Find where the given text appears and provide that cell's center as (x, y) coordinate. 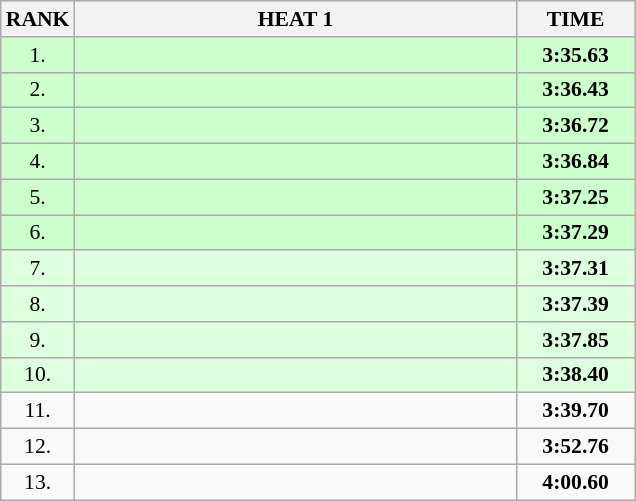
3:35.63 (576, 55)
3:36.72 (576, 126)
7. (38, 269)
TIME (576, 19)
3:37.29 (576, 233)
RANK (38, 19)
12. (38, 447)
6. (38, 233)
3:38.40 (576, 375)
1. (38, 55)
13. (38, 482)
HEAT 1 (295, 19)
3:36.43 (576, 90)
2. (38, 90)
3:37.39 (576, 304)
9. (38, 340)
10. (38, 375)
5. (38, 197)
3:52.76 (576, 447)
3:37.31 (576, 269)
4:00.60 (576, 482)
3:37.85 (576, 340)
4. (38, 162)
3. (38, 126)
3:37.25 (576, 197)
11. (38, 411)
3:36.84 (576, 162)
3:39.70 (576, 411)
8. (38, 304)
